Identify which cell holds the provided text, then report its (X, Y) central coordinate. 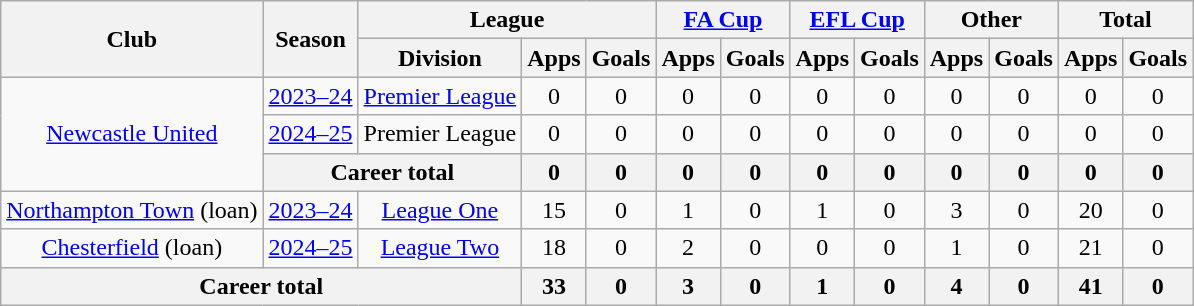
Club (132, 39)
Northampton Town (loan) (132, 210)
Season (310, 39)
League Two (440, 248)
15 (554, 210)
Division (440, 58)
21 (1090, 248)
League One (440, 210)
Newcastle United (132, 134)
18 (554, 248)
EFL Cup (857, 20)
Chesterfield (loan) (132, 248)
41 (1090, 286)
FA Cup (723, 20)
2 (688, 248)
Other (991, 20)
33 (554, 286)
4 (956, 286)
League (507, 20)
20 (1090, 210)
Total (1125, 20)
